Return [x, y] of the center of cell containing provided text 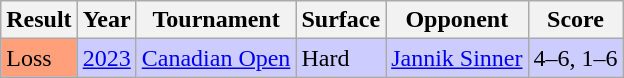
4–6, 1–6 [576, 58]
Surface [341, 20]
Opponent [457, 20]
Canadian Open [216, 58]
Jannik Sinner [457, 58]
Hard [341, 58]
Tournament [216, 20]
Score [576, 20]
Year [106, 20]
Loss [39, 58]
2023 [106, 58]
Result [39, 20]
